For the text-containing cell, return its midpoint in (X, Y) coordinate format. 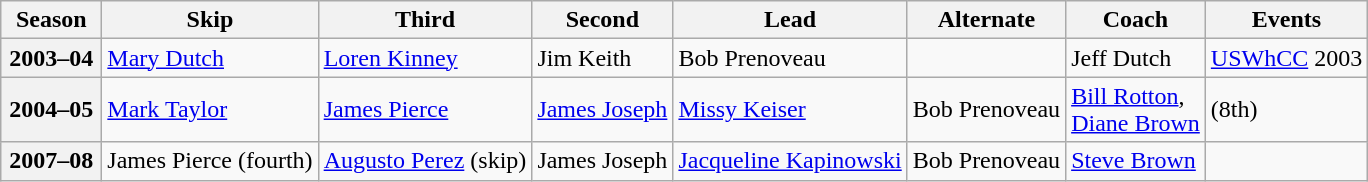
Bill Rotton,Diane Brown (1136, 110)
USWhCC 2003 (1286, 58)
Augusto Perez (skip) (425, 161)
James Pierce (425, 110)
Mary Dutch (210, 58)
Lead (790, 20)
(8th) (1286, 110)
Mark Taylor (210, 110)
James Pierce (fourth) (210, 161)
2003–04 (52, 58)
Alternate (986, 20)
2004–05 (52, 110)
Steve Brown (1136, 161)
Second (602, 20)
Events (1286, 20)
Season (52, 20)
Loren Kinney (425, 58)
Coach (1136, 20)
2007–08 (52, 161)
Skip (210, 20)
Third (425, 20)
Missy Keiser (790, 110)
Jeff Dutch (1136, 58)
Jacqueline Kapinowski (790, 161)
Jim Keith (602, 58)
